Identify which cell holds the provided text, then report its [X, Y] central coordinate. 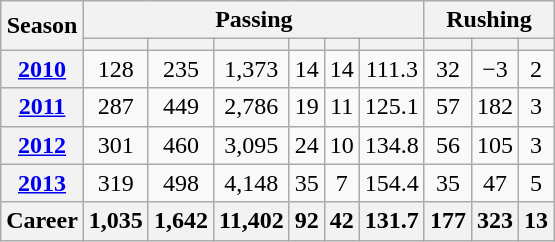
134.8 [392, 145]
92 [306, 221]
235 [180, 69]
10 [342, 145]
4,148 [251, 183]
56 [448, 145]
125.1 [392, 107]
Rushing [488, 20]
2012 [42, 145]
319 [116, 183]
2,786 [251, 107]
3,095 [251, 145]
323 [494, 221]
1,035 [116, 221]
111.3 [392, 69]
177 [448, 221]
24 [306, 145]
2011 [42, 107]
2010 [42, 69]
498 [180, 183]
5 [536, 183]
128 [116, 69]
2013 [42, 183]
460 [180, 145]
Career [42, 221]
449 [180, 107]
32 [448, 69]
Season [42, 26]
1,373 [251, 69]
1,642 [180, 221]
182 [494, 107]
287 [116, 107]
11 [342, 107]
19 [306, 107]
57 [448, 107]
2 [536, 69]
7 [342, 183]
131.7 [392, 221]
301 [116, 145]
Passing [254, 20]
154.4 [392, 183]
42 [342, 221]
−3 [494, 69]
105 [494, 145]
11,402 [251, 221]
47 [494, 183]
13 [536, 221]
